From the cell containing the given text, extract its center point as (X, Y) coordinate. 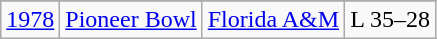
L 35–28 (390, 20)
1978 (30, 20)
Pioneer Bowl (131, 20)
Florida A&M (273, 20)
